Extract the [X, Y] coordinate from the center of the cell holding the provided text.  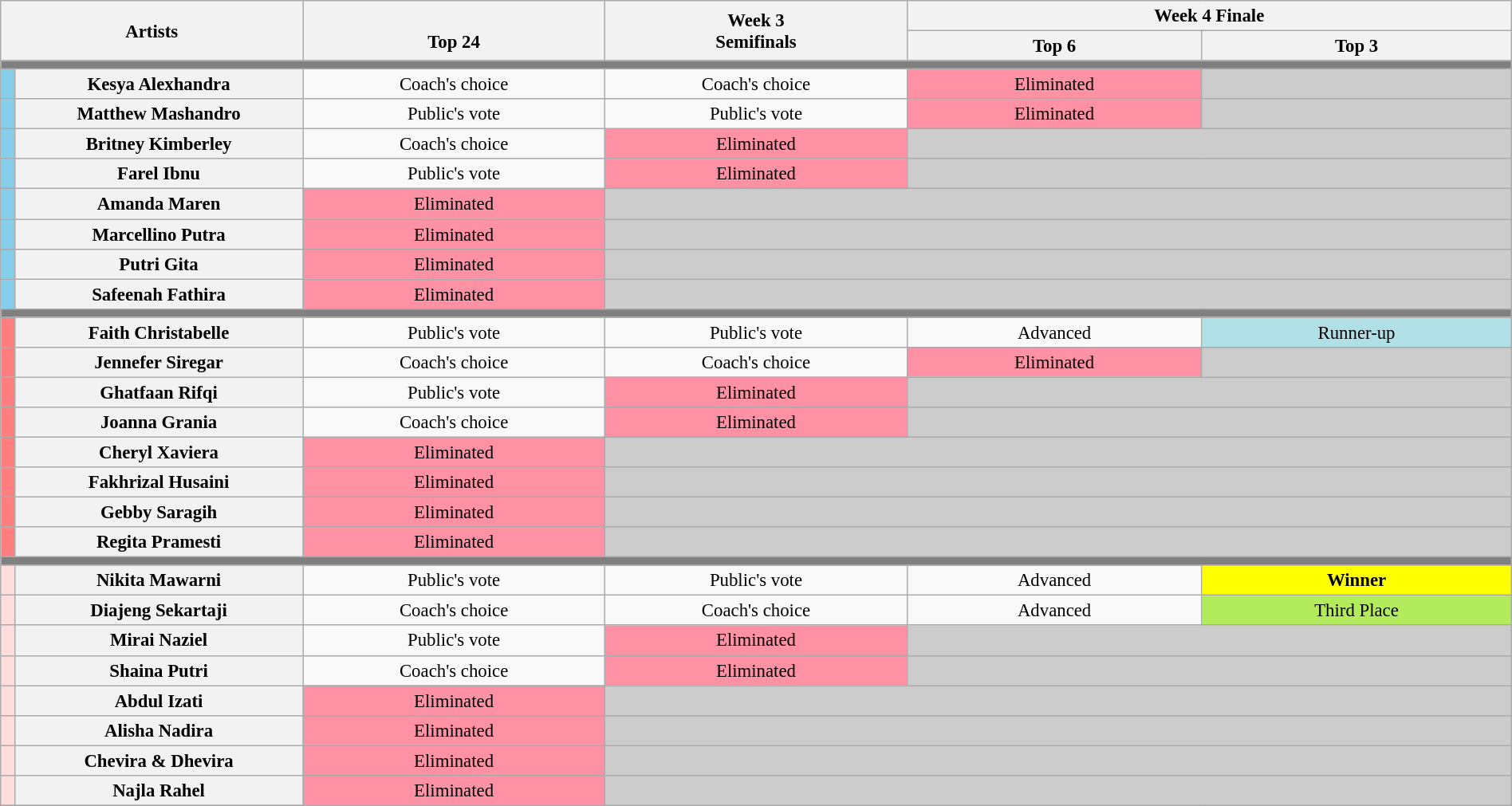
Farel Ibnu [158, 175]
Regita Pramesti [158, 542]
Mirai Naziel [158, 641]
Nikita Mawarni [158, 580]
Safeenah Fathira [158, 294]
Marcellino Putra [158, 234]
Top 24 [455, 30]
Faith Christabelle [158, 332]
Joanna Grania [158, 423]
Ghatfaan Rifqi [158, 392]
Winner [1356, 580]
Week 3Semifinals [756, 30]
Fakhrizal Husaini [158, 482]
Top 3 [1356, 46]
Alisha Nadira [158, 730]
Shaina Putri [158, 670]
Matthew Mashandro [158, 114]
Jennefer Siregar [158, 363]
Putri Gita [158, 264]
Najla Rahel [158, 791]
Amanda Maren [158, 204]
Kesya Alexhandra [158, 85]
Top 6 [1054, 46]
Third Place [1356, 611]
Week 4 Finale [1209, 16]
Diajeng Sekartaji [158, 611]
Cheryl Xaviera [158, 452]
Abdul Izati [158, 701]
Artists [152, 30]
Britney Kimberley [158, 144]
Runner-up [1356, 332]
Chevira & Dhevira [158, 761]
Gebby Saragih [158, 513]
